From the cell containing the given text, extract its center point as [X, Y] coordinate. 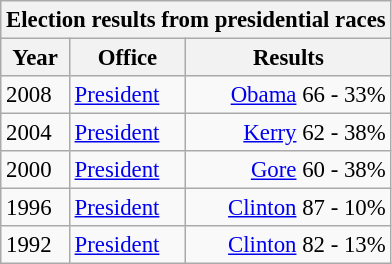
1992 [36, 245]
Kerry 62 - 38% [288, 133]
Obama 66 - 33% [288, 95]
2000 [36, 170]
Election results from presidential races [196, 20]
Year [36, 58]
Results [288, 58]
2008 [36, 95]
Clinton 82 - 13% [288, 245]
1996 [36, 208]
Clinton 87 - 10% [288, 208]
2004 [36, 133]
Office [127, 58]
Gore 60 - 38% [288, 170]
